Search for the cell housing the specified text and yield its [X, Y] center coordinate. 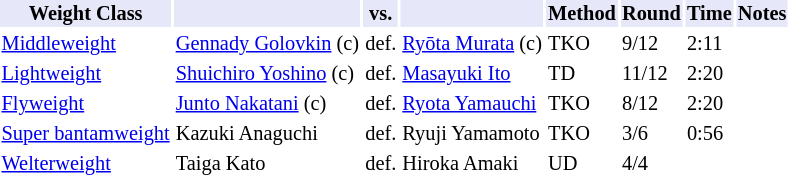
Ryōta Murata (c) [472, 44]
2:11 [709, 44]
0:56 [709, 134]
Flyweight [86, 104]
Masayuki Ito [472, 74]
Gennady Golovkin (c) [267, 44]
Method [582, 14]
Ryuji Yamamoto [472, 134]
Round [651, 14]
11/12 [651, 74]
Kazuki Anaguchi [267, 134]
Weight Class [86, 14]
vs. [381, 14]
9/12 [651, 44]
Junto Nakatani (c) [267, 104]
Notes [762, 14]
Time [709, 14]
3/6 [651, 134]
Middleweight [86, 44]
Shuichiro Yoshino (c) [267, 74]
8/12 [651, 104]
Lightweight [86, 74]
Super bantamweight [86, 134]
Ryota Yamauchi [472, 104]
TD [582, 74]
